Return [X, Y] of the center of cell containing provided text 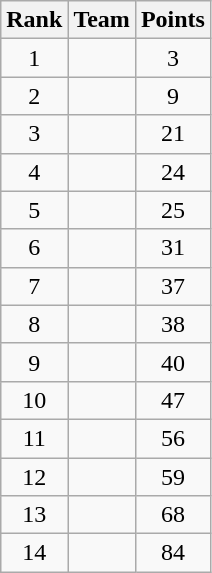
37 [172, 286]
7 [34, 286]
2 [34, 96]
12 [34, 477]
4 [34, 172]
59 [172, 477]
14 [34, 553]
47 [172, 400]
40 [172, 362]
Points [172, 20]
5 [34, 210]
1 [34, 58]
Team [102, 20]
8 [34, 324]
21 [172, 134]
56 [172, 438]
Rank [34, 20]
38 [172, 324]
10 [34, 400]
25 [172, 210]
68 [172, 515]
13 [34, 515]
11 [34, 438]
31 [172, 248]
24 [172, 172]
84 [172, 553]
6 [34, 248]
